Scan for the cell matching the given text and deliver its [x, y] coordinate at center. 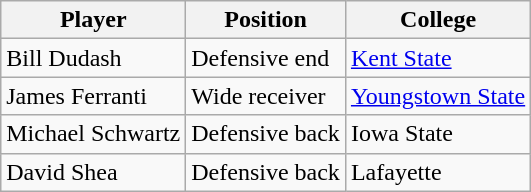
Player [94, 20]
Defensive end [266, 58]
Youngstown State [438, 96]
Michael Schwartz [94, 134]
David Shea [94, 172]
Kent State [438, 58]
Iowa State [438, 134]
Bill Dudash [94, 58]
Wide receiver [266, 96]
College [438, 20]
Lafayette [438, 172]
James Ferranti [94, 96]
Position [266, 20]
